From the cell containing the given text, extract its center point as [x, y] coordinate. 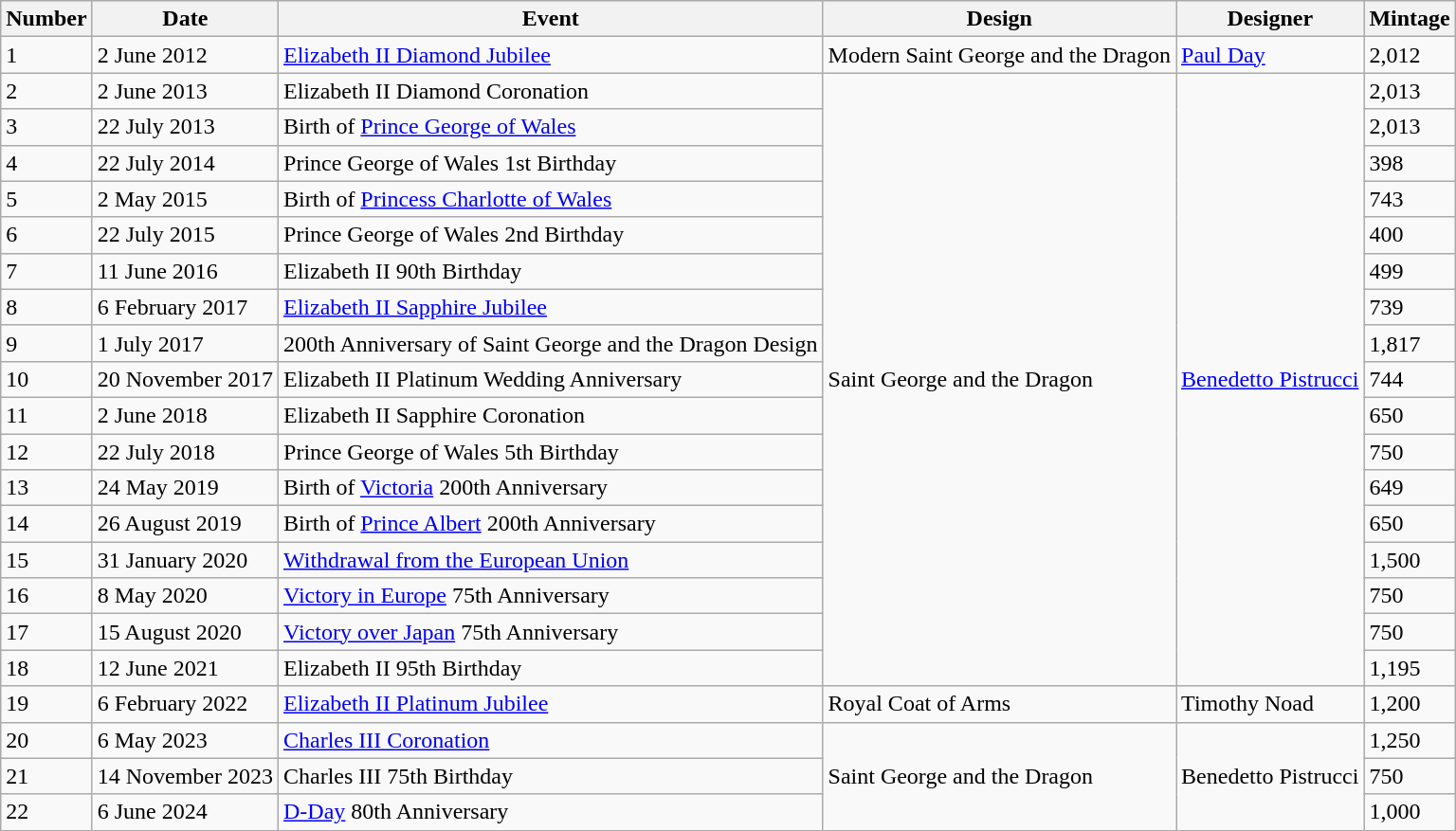
Design [999, 19]
Date [185, 19]
6 February 2022 [185, 704]
1 [46, 55]
5 [46, 199]
9 [46, 343]
20 [46, 740]
7 [46, 271]
15 [46, 560]
Elizabeth II Platinum Wedding Anniversary [551, 379]
24 May 2019 [185, 488]
10 [46, 379]
Timothy Noad [1270, 704]
1,250 [1410, 740]
744 [1410, 379]
Victory over Japan 75th Anniversary [551, 632]
20 November 2017 [185, 379]
Modern Saint George and the Dragon [999, 55]
11 [46, 415]
Elizabeth II Sapphire Coronation [551, 415]
Royal Coat of Arms [999, 704]
1,195 [1410, 668]
398 [1410, 163]
Prince George of Wales 1st Birthday [551, 163]
2 May 2015 [185, 199]
14 November 2023 [185, 776]
2 June 2012 [185, 55]
6 [46, 235]
Charles III Coronation [551, 740]
22 July 2015 [185, 235]
12 June 2021 [185, 668]
Withdrawal from the European Union [551, 560]
Designer [1270, 19]
D-Day 80th Anniversary [551, 812]
19 [46, 704]
499 [1410, 271]
Victory in Europe 75th Anniversary [551, 596]
2 [46, 91]
1,500 [1410, 560]
200th Anniversary of Saint George and the Dragon Design [551, 343]
Elizabeth II Platinum Jubilee [551, 704]
22 July 2014 [185, 163]
4 [46, 163]
2 June 2013 [185, 91]
11 June 2016 [185, 271]
Elizabeth II Sapphire Jubilee [551, 307]
18 [46, 668]
16 [46, 596]
Prince George of Wales 2nd Birthday [551, 235]
31 January 2020 [185, 560]
1,200 [1410, 704]
6 May 2023 [185, 740]
6 June 2024 [185, 812]
2,012 [1410, 55]
12 [46, 452]
Birth of Princess Charlotte of Wales [551, 199]
Charles III 75th Birthday [551, 776]
Paul Day [1270, 55]
743 [1410, 199]
6 February 2017 [185, 307]
Elizabeth II Diamond Coronation [551, 91]
8 May 2020 [185, 596]
3 [46, 127]
1,817 [1410, 343]
21 [46, 776]
Elizabeth II Diamond Jubilee [551, 55]
Prince George of Wales 5th Birthday [551, 452]
14 [46, 524]
Birth of Prince Albert 200th Anniversary [551, 524]
1 July 2017 [185, 343]
Event [551, 19]
Birth of Victoria 200th Anniversary [551, 488]
22 July 2018 [185, 452]
17 [46, 632]
Elizabeth II 90th Birthday [551, 271]
1,000 [1410, 812]
400 [1410, 235]
15 August 2020 [185, 632]
13 [46, 488]
2 June 2018 [185, 415]
22 [46, 812]
Birth of Prince George of Wales [551, 127]
649 [1410, 488]
Elizabeth II 95th Birthday [551, 668]
739 [1410, 307]
Number [46, 19]
Mintage [1410, 19]
26 August 2019 [185, 524]
22 July 2013 [185, 127]
8 [46, 307]
